Identify which cell holds the provided text, then report its (x, y) central coordinate. 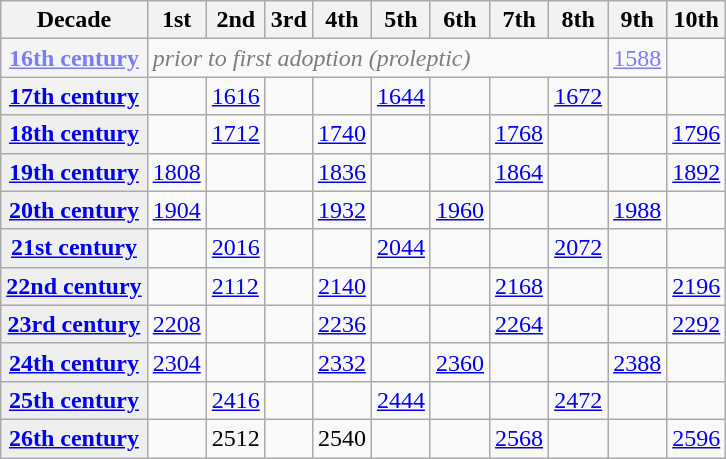
2072 (578, 248)
10th (696, 20)
2044 (400, 248)
16th century (74, 58)
2168 (520, 286)
5th (400, 20)
2540 (342, 438)
18th century (74, 134)
2264 (520, 324)
Decade (74, 20)
8th (578, 20)
7th (520, 20)
2472 (578, 400)
2nd (236, 20)
1808 (176, 172)
1712 (236, 134)
1904 (176, 210)
2196 (696, 286)
9th (638, 20)
17th century (74, 96)
1960 (460, 210)
1672 (578, 96)
2292 (696, 324)
24th century (74, 362)
2512 (236, 438)
1616 (236, 96)
prior to first adoption (proleptic) (377, 58)
1740 (342, 134)
2236 (342, 324)
4th (342, 20)
21st century (74, 248)
1864 (520, 172)
23rd century (74, 324)
1796 (696, 134)
1768 (520, 134)
2016 (236, 248)
1644 (400, 96)
19th century (74, 172)
2332 (342, 362)
1836 (342, 172)
1st (176, 20)
1932 (342, 210)
2360 (460, 362)
2416 (236, 400)
2568 (520, 438)
22nd century (74, 286)
2444 (400, 400)
1892 (696, 172)
2208 (176, 324)
3rd (288, 20)
6th (460, 20)
1588 (638, 58)
20th century (74, 210)
2140 (342, 286)
26th century (74, 438)
2596 (696, 438)
1988 (638, 210)
2304 (176, 362)
25th century (74, 400)
2388 (638, 362)
2112 (236, 286)
